Return (x, y) of the center of cell containing provided text 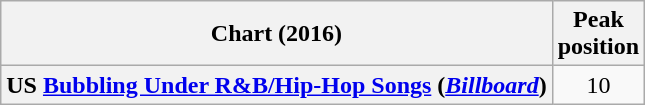
10 (598, 85)
US Bubbling Under R&B/Hip-Hop Songs (Billboard) (276, 85)
Peak position (598, 34)
Chart (2016) (276, 34)
